Find where the given text appears and provide that cell's center as (X, Y) coordinate. 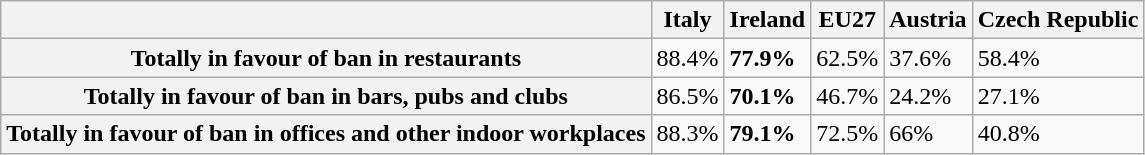
66% (928, 134)
46.7% (848, 96)
70.1% (768, 96)
Czech Republic (1058, 20)
Totally in favour of ban in offices and other indoor workplaces (326, 134)
Ireland (768, 20)
77.9% (768, 58)
79.1% (768, 134)
88.3% (688, 134)
Totally in favour of ban in bars, pubs and clubs (326, 96)
EU27 (848, 20)
37.6% (928, 58)
Austria (928, 20)
72.5% (848, 134)
88.4% (688, 58)
40.8% (1058, 134)
62.5% (848, 58)
Italy (688, 20)
24.2% (928, 96)
Totally in favour of ban in restaurants (326, 58)
58.4% (1058, 58)
27.1% (1058, 96)
86.5% (688, 96)
